Return [X, Y] of the center of cell containing provided text 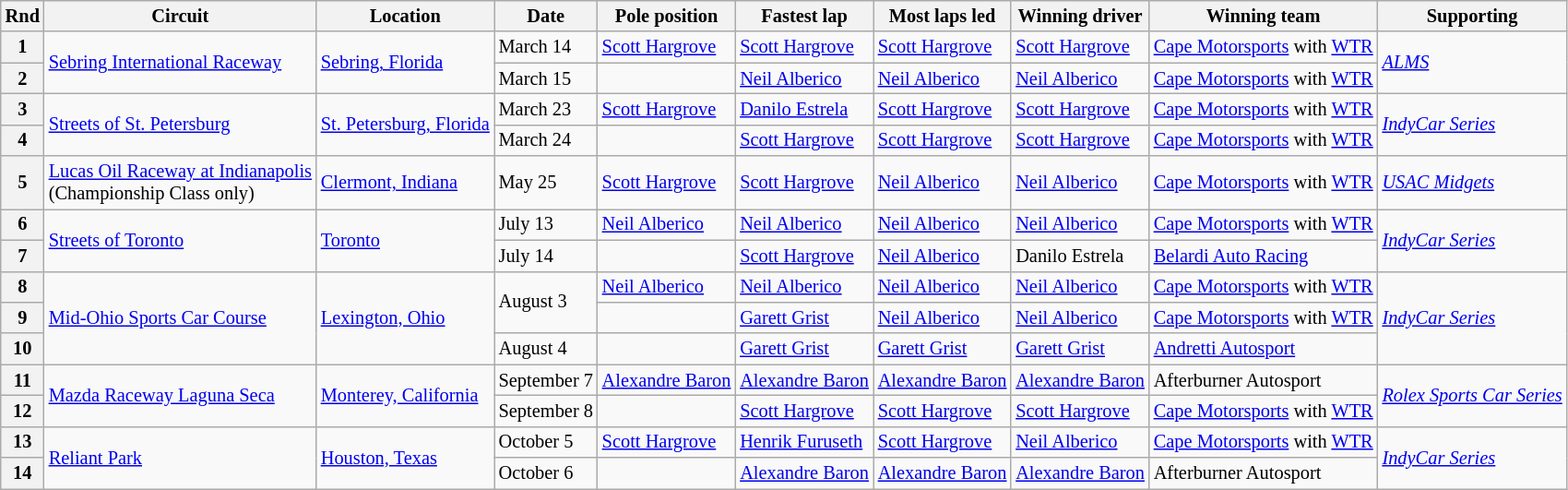
Streets of St. Petersburg [181, 124]
Mazda Raceway Laguna Seca [181, 395]
Pole position [667, 16]
Circuit [181, 16]
Henrik Furuseth [804, 442]
Toronto [406, 240]
7 [22, 256]
Sebring, Florida [406, 63]
8 [22, 287]
Rnd [22, 16]
Fastest lap [804, 16]
May 25 [546, 183]
Andretti Autosport [1264, 349]
Monterey, California [406, 395]
12 [22, 411]
October 5 [546, 442]
Lucas Oil Raceway at Indianapolis(Championship Class only) [181, 183]
13 [22, 442]
July 14 [546, 256]
Lexington, Ohio [406, 317]
Mid-Ohio Sports Car Course [181, 317]
March 14 [546, 47]
September 8 [546, 411]
11 [22, 380]
August 3 [546, 303]
2 [22, 78]
St. Petersburg, Florida [406, 124]
5 [22, 183]
6 [22, 224]
Sebring International Raceway [181, 63]
Location [406, 16]
March 15 [546, 78]
September 7 [546, 380]
14 [22, 473]
Supporting [1472, 16]
Winning driver [1080, 16]
Rolex Sports Car Series [1472, 395]
9 [22, 317]
3 [22, 109]
4 [22, 140]
10 [22, 349]
ALMS [1472, 63]
Houston, Texas [406, 458]
March 23 [546, 109]
Reliant Park [181, 458]
Date [546, 16]
1 [22, 47]
Most laps led [943, 16]
October 6 [546, 473]
Clermont, Indiana [406, 183]
Winning team [1264, 16]
USAC Midgets [1472, 183]
March 24 [546, 140]
Streets of Toronto [181, 240]
Belardi Auto Racing [1264, 256]
August 4 [546, 349]
July 13 [546, 224]
